Scan for the cell matching the given text and deliver its (x, y) coordinate at center. 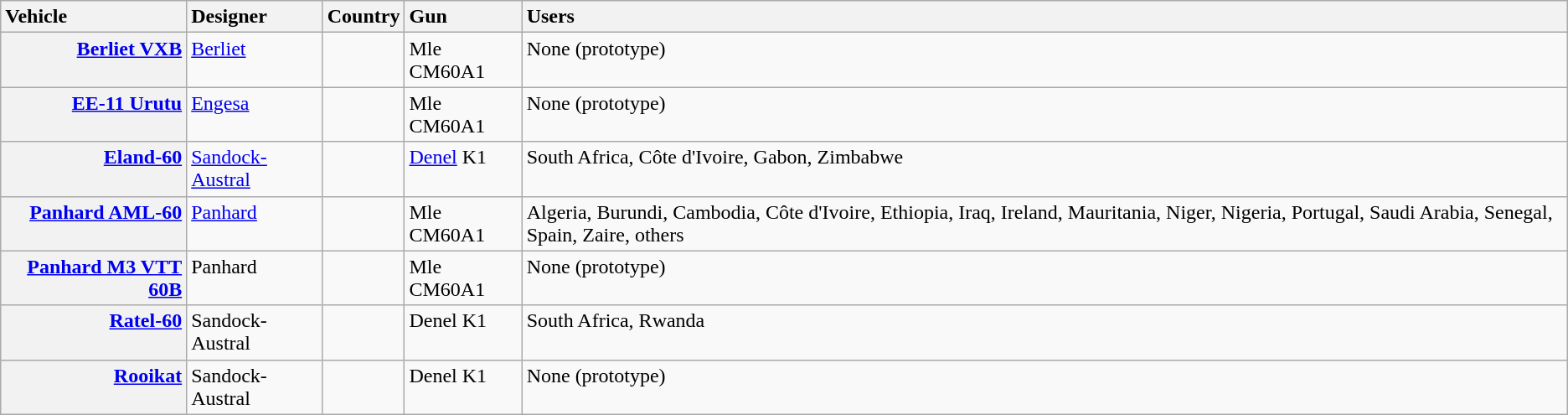
Algeria, Burundi, Cambodia, Côte d'Ivoire, Ethiopia, Iraq, Ireland, Mauritania, Niger, Nigeria, Portugal, Saudi Arabia, Senegal, Spain, Zaire, others (1044, 223)
Engesa (255, 114)
Country (364, 17)
South Africa, Côte d'Ivoire, Gabon, Zimbabwe (1044, 169)
Designer (255, 17)
EE-11 Urutu (94, 114)
Berliet (255, 60)
Rooikat (94, 387)
South Africa, Rwanda (1044, 332)
Users (1044, 17)
Ratel-60 (94, 332)
Berliet VXB (94, 60)
Eland-60 (94, 169)
Vehicle (94, 17)
Panhard AML-60 (94, 223)
Gun (463, 17)
Panhard M3 VTT 60B (94, 278)
